Determine the (x, y) coordinate at the center of the cell enclosing the given text.  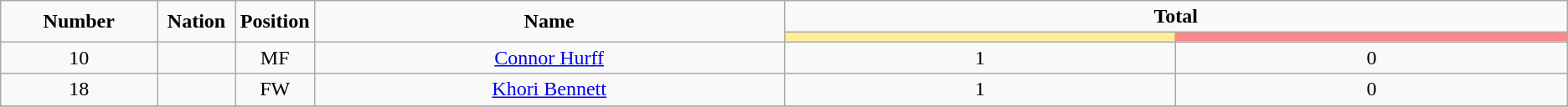
Nation (197, 22)
Position (275, 22)
MF (275, 58)
Connor Hurff (549, 58)
Khori Bennett (549, 89)
Number (79, 22)
Total (1176, 17)
10 (79, 58)
Name (549, 22)
FW (275, 89)
18 (79, 89)
